From the cell containing the given text, extract its center point as [X, Y] coordinate. 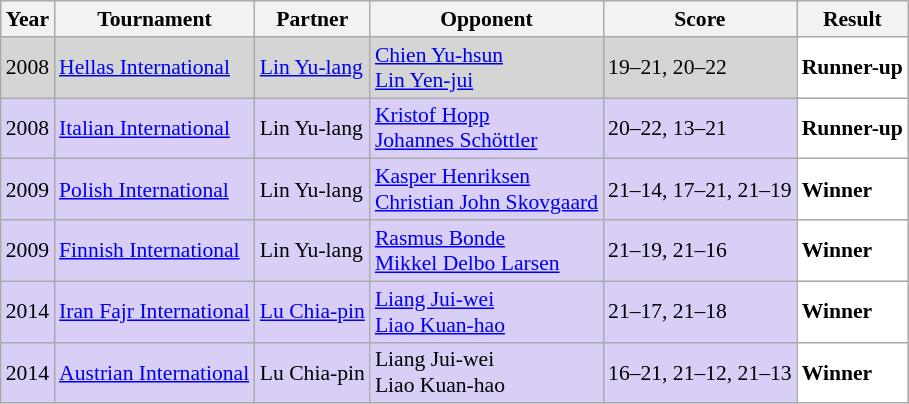
Partner [312, 19]
21–17, 21–18 [700, 312]
Kristof Hopp Johannes Schöttler [486, 128]
Hellas International [154, 68]
16–21, 21–12, 21–13 [700, 372]
Italian International [154, 128]
Chien Yu-hsun Lin Yen-jui [486, 68]
Result [852, 19]
21–14, 17–21, 21–19 [700, 190]
Score [700, 19]
Polish International [154, 190]
Opponent [486, 19]
Year [28, 19]
20–22, 13–21 [700, 128]
21–19, 21–16 [700, 250]
Iran Fajr International [154, 312]
19–21, 20–22 [700, 68]
Rasmus Bonde Mikkel Delbo Larsen [486, 250]
Kasper Henriksen Christian John Skovgaard [486, 190]
Tournament [154, 19]
Austrian International [154, 372]
Finnish International [154, 250]
